For the text-containing cell, return its midpoint in (X, Y) coordinate format. 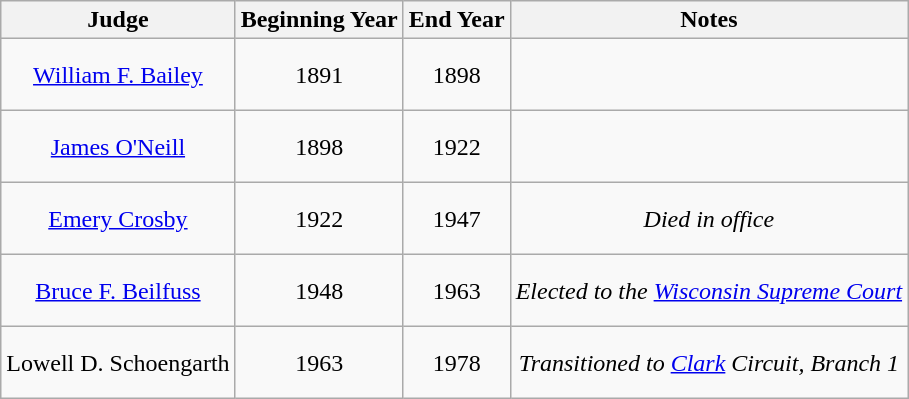
James O'Neill (118, 147)
Notes (708, 20)
Transitioned to Clark Circuit, Branch 1 (708, 363)
Died in office (708, 219)
Elected to the Wisconsin Supreme Court (708, 291)
1948 (319, 291)
Lowell D. Schoengarth (118, 363)
Beginning Year (319, 20)
Emery Crosby (118, 219)
1947 (456, 219)
Judge (118, 20)
End Year (456, 20)
William F. Bailey (118, 75)
1978 (456, 363)
1891 (319, 75)
Bruce F. Beilfuss (118, 291)
